Find where the given text appears and provide that cell's center as [x, y] coordinate. 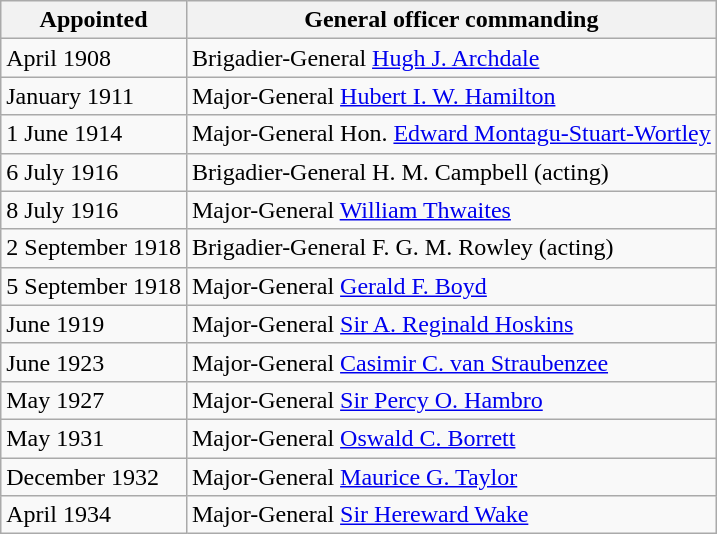
Major-General Oswald C. Borrett [451, 438]
Major-General Gerald F. Boyd [451, 286]
Major-General Hon. Edward Montagu-Stuart-Wortley [451, 134]
General officer commanding [451, 20]
Major-General Sir Hereward Wake [451, 515]
6 July 1916 [94, 172]
Major-General Casimir C. van Straubenzee [451, 362]
April 1908 [94, 58]
June 1919 [94, 324]
June 1923 [94, 362]
Brigadier-General Hugh J. Archdale [451, 58]
2 September 1918 [94, 248]
Brigadier-General H. M. Campbell (acting) [451, 172]
1 June 1914 [94, 134]
5 September 1918 [94, 286]
May 1931 [94, 438]
Major-General Sir A. Reginald Hoskins [451, 324]
Appointed [94, 20]
Brigadier-General F. G. M. Rowley (acting) [451, 248]
Major-General Hubert I. W. Hamilton [451, 96]
May 1927 [94, 400]
December 1932 [94, 477]
Major-General Sir Percy O. Hambro [451, 400]
Major-General Maurice G. Taylor [451, 477]
April 1934 [94, 515]
Major-General William Thwaites [451, 210]
8 July 1916 [94, 210]
January 1911 [94, 96]
